From the cell containing the given text, extract its center point as [x, y] coordinate. 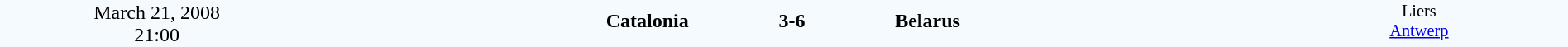
Catalonia [501, 21]
Belarus [1082, 21]
3-6 [791, 21]
March 21, 200821:00 [157, 23]
LiersAntwerp [1419, 23]
